From the cell containing the given text, extract its center point as [X, Y] coordinate. 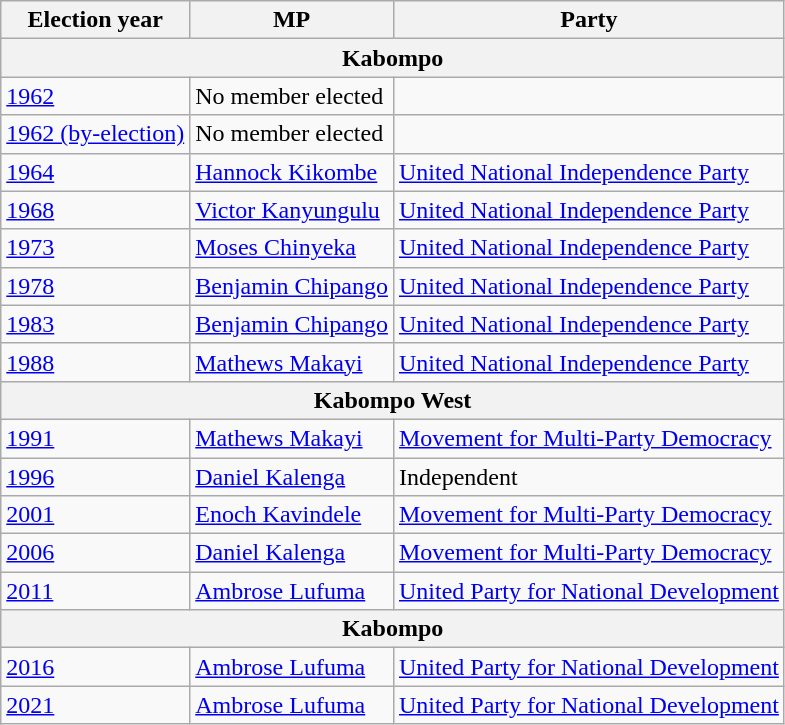
1978 [96, 286]
1973 [96, 248]
1962 [96, 96]
1964 [96, 172]
Hannock Kikombe [292, 172]
2021 [96, 705]
1988 [96, 362]
MP [292, 20]
1968 [96, 210]
2016 [96, 667]
2011 [96, 591]
Election year [96, 20]
Victor Kanyungulu [292, 210]
1996 [96, 477]
Moses Chinyeka [292, 248]
Enoch Kavindele [292, 515]
2006 [96, 553]
2001 [96, 515]
Kabompo West [393, 400]
1962 (by-election) [96, 134]
Independent [588, 477]
1983 [96, 324]
Party [588, 20]
1991 [96, 438]
